Output the (x, y) coordinate of the center of the cell containing the given text.  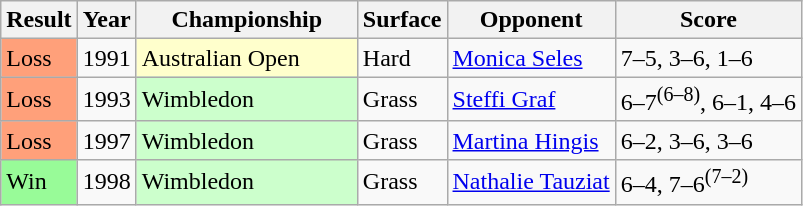
Martina Hingis (531, 140)
Score (708, 20)
Year (106, 20)
Nathalie Tauziat (531, 182)
6–7(6–8), 6–1, 4–6 (708, 100)
7–5, 3–6, 1–6 (708, 58)
Opponent (531, 20)
1997 (106, 140)
Monica Seles (531, 58)
Win (39, 182)
6–2, 3–6, 3–6 (708, 140)
Surface (402, 20)
1991 (106, 58)
1998 (106, 182)
Australian Open (246, 58)
Result (39, 20)
6–4, 7–6(7–2) (708, 182)
Steffi Graf (531, 100)
Hard (402, 58)
Championship (246, 20)
1993 (106, 100)
